Identify which cell holds the provided text, then report its (x, y) central coordinate. 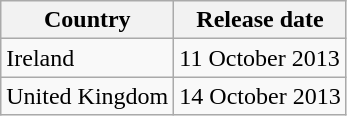
Country (88, 20)
14 October 2013 (260, 96)
11 October 2013 (260, 58)
United Kingdom (88, 96)
Release date (260, 20)
Ireland (88, 58)
